Pinpoint the cell where the given text exists, returning its (x, y) midpoint coordinate. 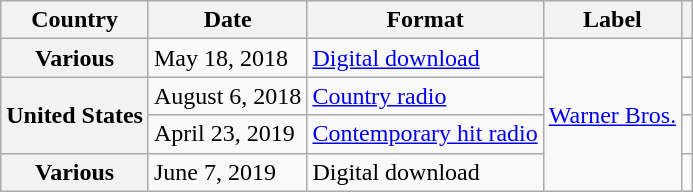
Contemporary hit radio (425, 134)
Label (612, 20)
Country radio (425, 96)
August 6, 2018 (227, 96)
April 23, 2019 (227, 134)
Format (425, 20)
United States (75, 115)
Date (227, 20)
Warner Bros. (612, 115)
Country (75, 20)
May 18, 2018 (227, 58)
June 7, 2019 (227, 172)
